Detect which cell encompasses the target text, then output its [X, Y] center coordinate. 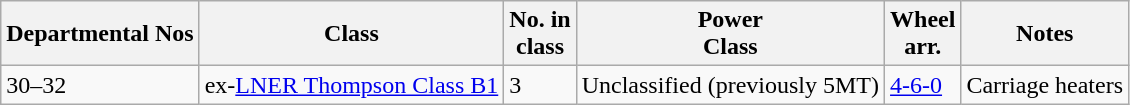
Notes [1045, 34]
Class [352, 34]
Wheelarr. [923, 34]
PowerClass [730, 34]
ex-LNER Thompson Class B1 [352, 85]
Unclassified (previously 5MT) [730, 85]
Departmental Nos [100, 34]
No. inclass [540, 34]
Carriage heaters [1045, 85]
3 [540, 85]
4-6-0 [923, 85]
30–32 [100, 85]
